From the cell containing the given text, extract its center point as (X, Y) coordinate. 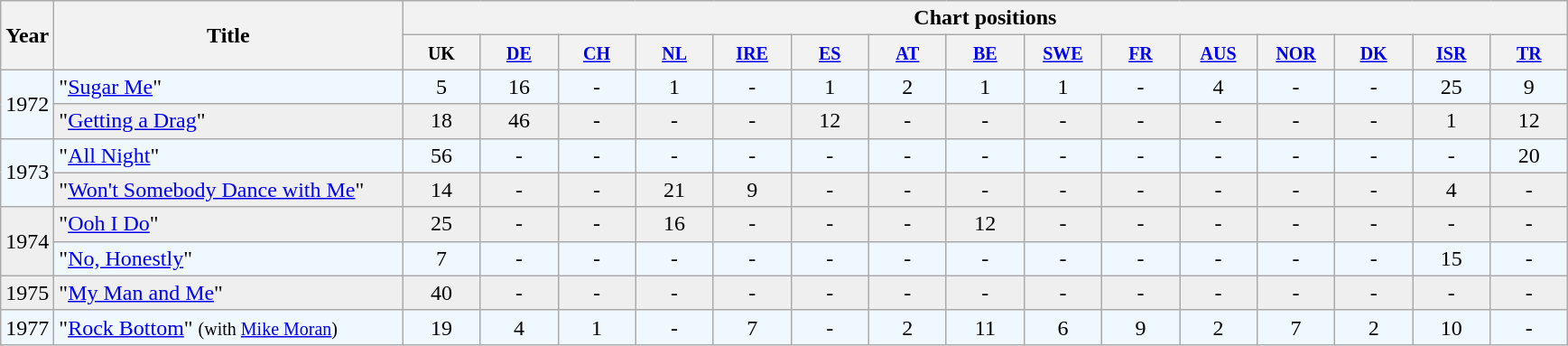
"No, Honestly" (228, 258)
UK (441, 52)
10 (1452, 327)
"Getting a Drag" (228, 121)
20 (1529, 155)
DE (519, 52)
"Ooh I Do" (228, 224)
Year (27, 35)
1972 (27, 104)
"My Man and Me" (228, 293)
FR (1140, 52)
ISR (1452, 52)
40 (441, 293)
21 (674, 190)
BE (985, 52)
TR (1529, 52)
46 (519, 121)
1975 (27, 293)
NOR (1296, 52)
Title (228, 35)
AT (907, 52)
1977 (27, 327)
"All Night" (228, 155)
15 (1452, 258)
Chart positions (986, 18)
ES (830, 52)
NL (674, 52)
DK (1374, 52)
5 (441, 87)
IRE (752, 52)
56 (441, 155)
11 (985, 327)
"Won't Somebody Dance with Me" (228, 190)
6 (1062, 327)
CH (597, 52)
"Sugar Me" (228, 87)
1973 (27, 173)
AUS (1218, 52)
19 (441, 327)
1974 (27, 241)
14 (441, 190)
18 (441, 121)
SWE (1062, 52)
"Rock Bottom" (with Mike Moran) (228, 327)
